Return (x, y) of the center of cell containing provided text 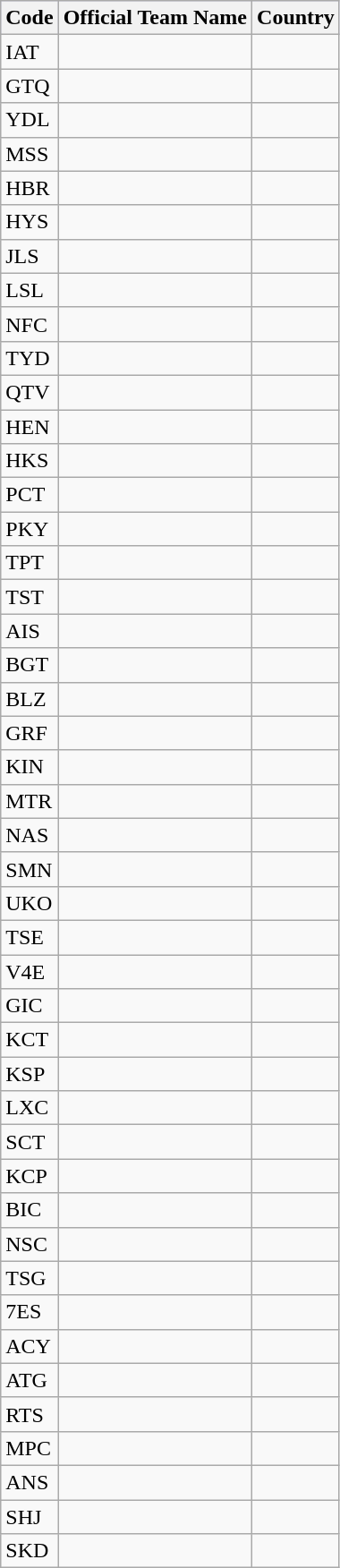
QTV (30, 392)
HKS (30, 461)
SKD (30, 1551)
V4E (30, 971)
Code (30, 18)
KCP (30, 1176)
PCT (30, 495)
UKO (30, 903)
ACY (30, 1346)
GTQ (30, 86)
7ES (30, 1312)
AIS (30, 631)
NSC (30, 1244)
HYS (30, 222)
LSL (30, 290)
YDL (30, 120)
GRF (30, 733)
MPC (30, 1448)
BGT (30, 665)
ATG (30, 1380)
SHJ (30, 1517)
MSS (30, 154)
TSE (30, 937)
HBR (30, 188)
NAS (30, 835)
Country (296, 18)
Official Team Name (155, 18)
KIN (30, 767)
BIC (30, 1210)
KCT (30, 1040)
PKY (30, 529)
JLS (30, 256)
TPT (30, 563)
ANS (30, 1482)
SCT (30, 1142)
NFC (30, 324)
BLZ (30, 699)
IAT (30, 52)
TYD (30, 358)
GIC (30, 1006)
LXC (30, 1108)
TSG (30, 1278)
MTR (30, 801)
SMN (30, 869)
KSP (30, 1074)
TST (30, 597)
HEN (30, 427)
RTS (30, 1414)
